Search for the cell housing the specified text and yield its [x, y] center coordinate. 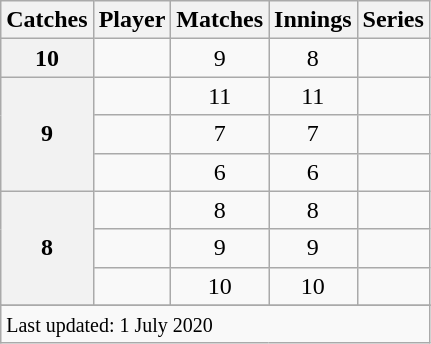
Innings [313, 20]
Catches [47, 20]
Matches [220, 20]
Player [132, 20]
Series [393, 20]
Last updated: 1 July 2020 [216, 324]
